From the cell containing the given text, extract its center point as [X, Y] coordinate. 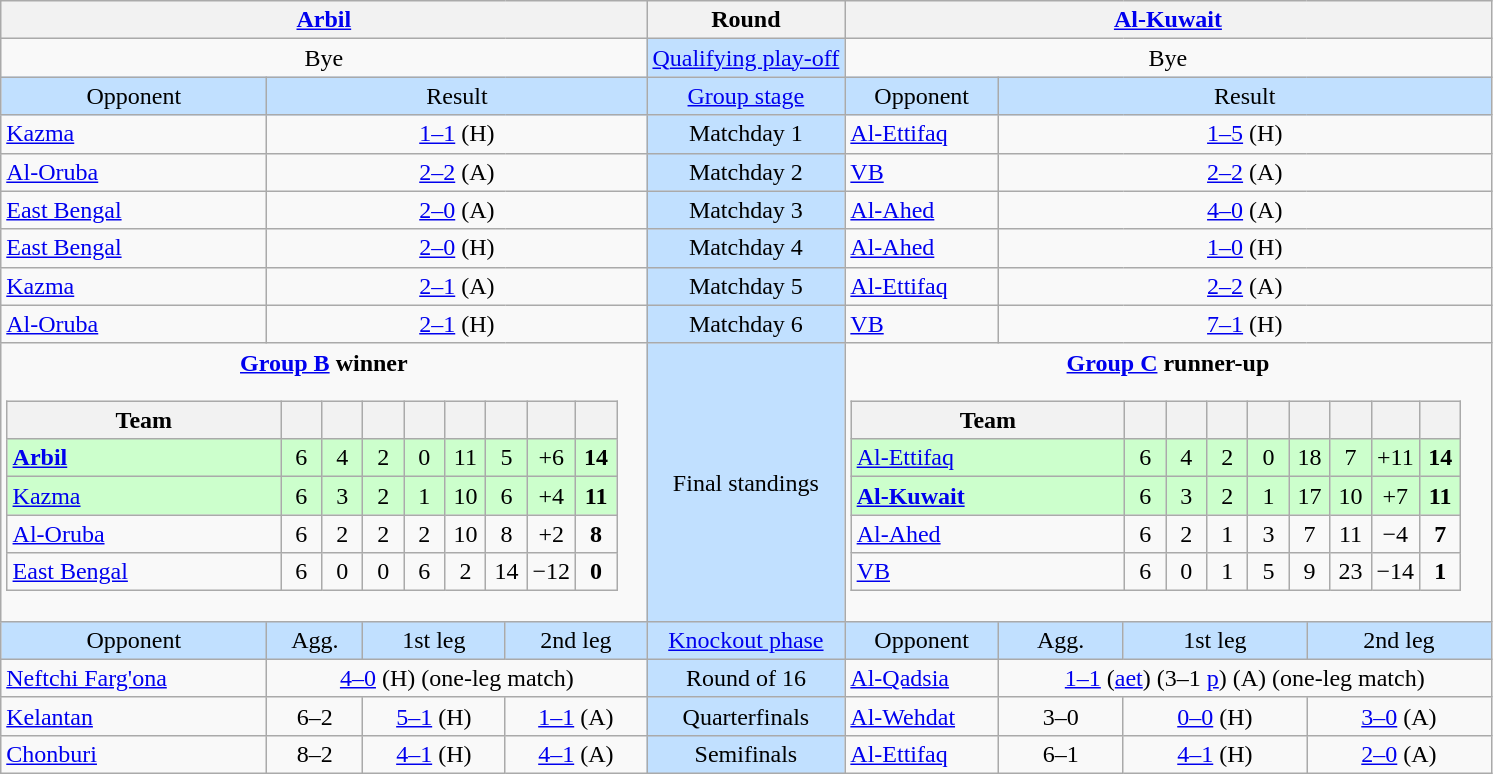
6–1 [1061, 754]
Quarterfinals [746, 716]
3–0 [1061, 716]
3–0 (A) [1399, 716]
9 [1310, 572]
−14 [1396, 572]
18 [1310, 458]
Matchday 4 [746, 248]
6–2 [315, 716]
Group B winner Team Arbil 6 4 2 0 11 5 +6 14 Kazma 6 3 2 1 10 6 +4 11 Al-Oruba 6 2 2 2 10 8 +2 8 East Bengal 6 0 0 6 2 14 −12 0 [324, 482]
1–1 (A) [576, 716]
Al-Wehdat [922, 716]
1–0 (H) [1245, 248]
5–1 (H) [434, 716]
23 [1350, 572]
2–1 (H) [457, 324]
2–0 (H) [457, 248]
Al-Qadsia [922, 678]
Knockout phase [746, 640]
Matchday 1 [746, 134]
+11 [1396, 458]
Neftchi Farg'ona [134, 678]
+6 [552, 458]
0–0 (H) [1215, 716]
4–0 (H) (one-leg match) [457, 678]
Round [746, 20]
Matchday 6 [746, 324]
1–1 (aet) (3–1 p) (A) (one-leg match) [1245, 678]
Final standings [746, 482]
+2 [552, 534]
1–1 (H) [457, 134]
Group C runner-up Team Al-Ettifaq 6 4 2 0 18 7 +11 14 Al-Kuwait 6 3 2 1 17 10 +7 11 Al-Ahed 6 2 1 3 7 11 −4 7 VB 6 0 1 5 9 23 −14 1 [1168, 482]
Qualifying play-off [746, 58]
7–1 (H) [1245, 324]
Group stage [746, 96]
Matchday 2 [746, 172]
2–1 (A) [457, 286]
Chonburi [134, 754]
+4 [552, 496]
−12 [552, 572]
+7 [1396, 496]
Matchday 5 [746, 286]
1–5 (H) [1245, 134]
Kelantan [134, 716]
Round of 16 [746, 678]
8–2 [315, 754]
4–1 (A) [576, 754]
4–0 (A) [1245, 210]
Matchday 3 [746, 210]
−4 [1396, 534]
Semifinals [746, 754]
17 [1310, 496]
